Provide the (X, Y) coordinate of the cell's center where the given text is located.  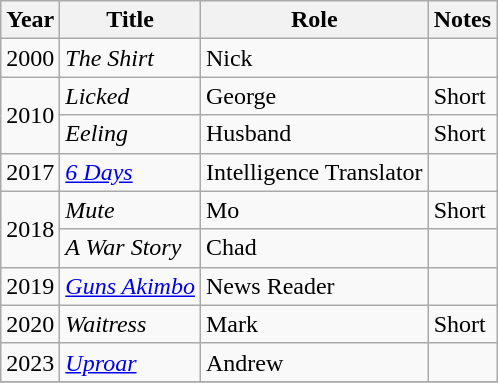
A War Story (130, 248)
Husband (314, 134)
The Shirt (130, 58)
Year (30, 20)
Licked (130, 96)
News Reader (314, 286)
Role (314, 20)
Intelligence Translator (314, 172)
Mo (314, 210)
Chad (314, 248)
Waitress (130, 324)
2023 (30, 362)
Mark (314, 324)
Nick (314, 58)
Eeling (130, 134)
Notes (462, 20)
Uproar (130, 362)
2000 (30, 58)
George (314, 96)
2010 (30, 115)
Mute (130, 210)
Title (130, 20)
6 Days (130, 172)
2019 (30, 286)
2018 (30, 229)
Guns Akimbo (130, 286)
Andrew (314, 362)
2017 (30, 172)
2020 (30, 324)
